From the cell containing the given text, extract its center point as (X, Y) coordinate. 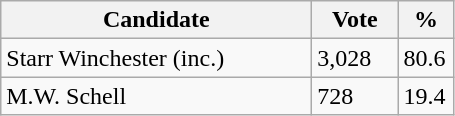
728 (355, 96)
80.6 (426, 58)
3,028 (355, 58)
19.4 (426, 96)
Vote (355, 20)
% (426, 20)
M.W. Schell (156, 96)
Starr Winchester (inc.) (156, 58)
Candidate (156, 20)
